Pinpoint the cell where the given text exists, returning its [x, y] midpoint coordinate. 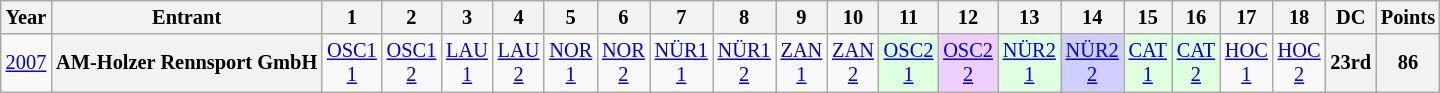
23rd [1350, 63]
1 [352, 17]
4 [519, 17]
NOR1 [570, 63]
9 [802, 17]
LAU1 [467, 63]
6 [624, 17]
OSC12 [412, 63]
5 [570, 17]
13 [1030, 17]
2 [412, 17]
17 [1246, 17]
OSC22 [968, 63]
ZAN1 [802, 63]
86 [1408, 63]
Entrant [186, 17]
LAU2 [519, 63]
OSC21 [909, 63]
2007 [26, 63]
8 [744, 17]
NÜR12 [744, 63]
7 [682, 17]
10 [853, 17]
AM-Holzer Rennsport GmbH [186, 63]
OSC11 [352, 63]
Points [1408, 17]
HOC2 [1300, 63]
18 [1300, 17]
16 [1196, 17]
CAT1 [1148, 63]
NÜR11 [682, 63]
Year [26, 17]
NÜR22 [1092, 63]
12 [968, 17]
NÜR21 [1030, 63]
14 [1092, 17]
HOC1 [1246, 63]
NOR2 [624, 63]
11 [909, 17]
15 [1148, 17]
ZAN2 [853, 63]
DC [1350, 17]
CAT2 [1196, 63]
3 [467, 17]
